From the cell containing the given text, extract its center point as (X, Y) coordinate. 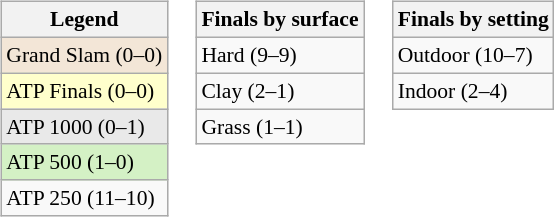
ATP 500 (1–0) (84, 162)
Outdoor (10–7) (474, 55)
Grass (1–1) (280, 127)
Finals by surface (280, 20)
ATP 250 (11–10) (84, 198)
Clay (2–1) (280, 91)
Grand Slam (0–0) (84, 55)
Legend (84, 20)
Indoor (2–4) (474, 91)
Hard (9–9) (280, 55)
ATP Finals (0–0) (84, 91)
Finals by setting (474, 20)
ATP 1000 (0–1) (84, 127)
